Provide the [X, Y] coordinate of the cell's center where the given text is located.  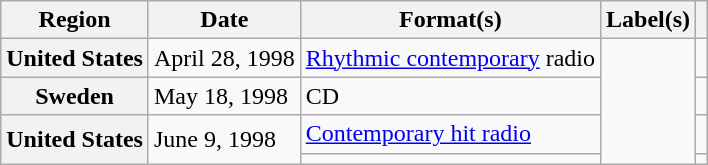
Label(s) [648, 20]
Date [224, 20]
Region [75, 20]
CD [450, 96]
Rhythmic contemporary radio [450, 58]
Sweden [75, 96]
Format(s) [450, 20]
Contemporary hit radio [450, 134]
May 18, 1998 [224, 96]
June 9, 1998 [224, 140]
April 28, 1998 [224, 58]
